Find where the given text appears and provide that cell's center as (x, y) coordinate. 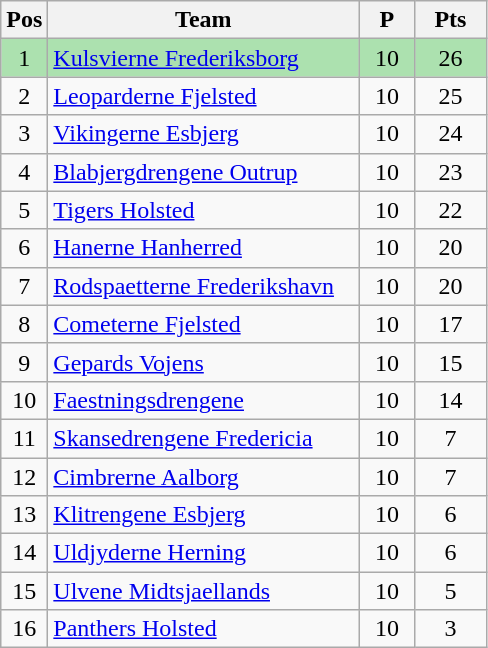
Panthers Holsted (204, 629)
24 (450, 134)
Pts (450, 20)
23 (450, 172)
4 (24, 172)
P (387, 20)
Team (204, 20)
8 (24, 324)
Gepards Vojens (204, 362)
16 (24, 629)
17 (450, 324)
Tigers Holsted (204, 210)
Pos (24, 20)
Hanerne Hanherred (204, 248)
Ulvene Midtsjaellands (204, 591)
Vikingerne Esbjerg (204, 134)
9 (24, 362)
26 (450, 58)
Faestningsdrengene (204, 400)
12 (24, 477)
Klitrengene Esbjerg (204, 515)
Cometerne Fjelsted (204, 324)
25 (450, 96)
Uldjyderne Herning (204, 553)
Kulsvierne Frederiksborg (204, 58)
Cimbrerne Aalborg (204, 477)
22 (450, 210)
11 (24, 438)
2 (24, 96)
Skansedrengene Fredericia (204, 438)
Rodspaetterne Frederikshavn (204, 286)
1 (24, 58)
13 (24, 515)
Leoparderne Fjelsted (204, 96)
Blabjergdrengene Outrup (204, 172)
